Detect which cell encompasses the target text, then output its (X, Y) center coordinate. 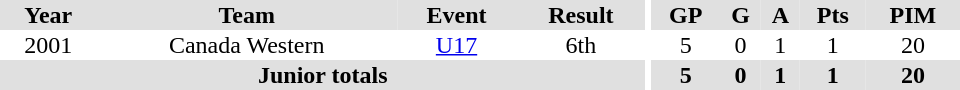
Pts (833, 15)
Team (247, 15)
2001 (48, 45)
6th (580, 45)
Canada Western (247, 45)
Event (456, 15)
U17 (456, 45)
A (780, 15)
Year (48, 15)
Result (580, 15)
Junior totals (323, 75)
PIM (913, 15)
GP (686, 15)
G (740, 15)
